Extract the (x, y) coordinate from the center of the cell holding the provided text.  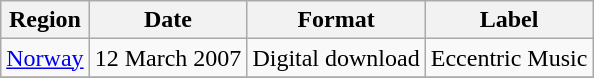
12 March 2007 (168, 58)
Digital download (336, 58)
Format (336, 20)
Eccentric Music (509, 58)
Norway (45, 58)
Label (509, 20)
Region (45, 20)
Date (168, 20)
